Capture the cell that displays the provided text and extract its (x, y) central coordinate. 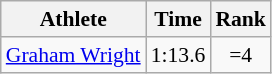
Time (178, 19)
Athlete (74, 19)
1:13.6 (178, 55)
Graham Wright (74, 55)
=4 (240, 55)
Rank (240, 19)
